Provide the (x, y) coordinate of the cell's center where the given text is located.  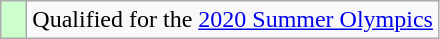
Qualified for the 2020 Summer Olympics (233, 20)
